Pinpoint the cell where the given text exists, returning its (X, Y) midpoint coordinate. 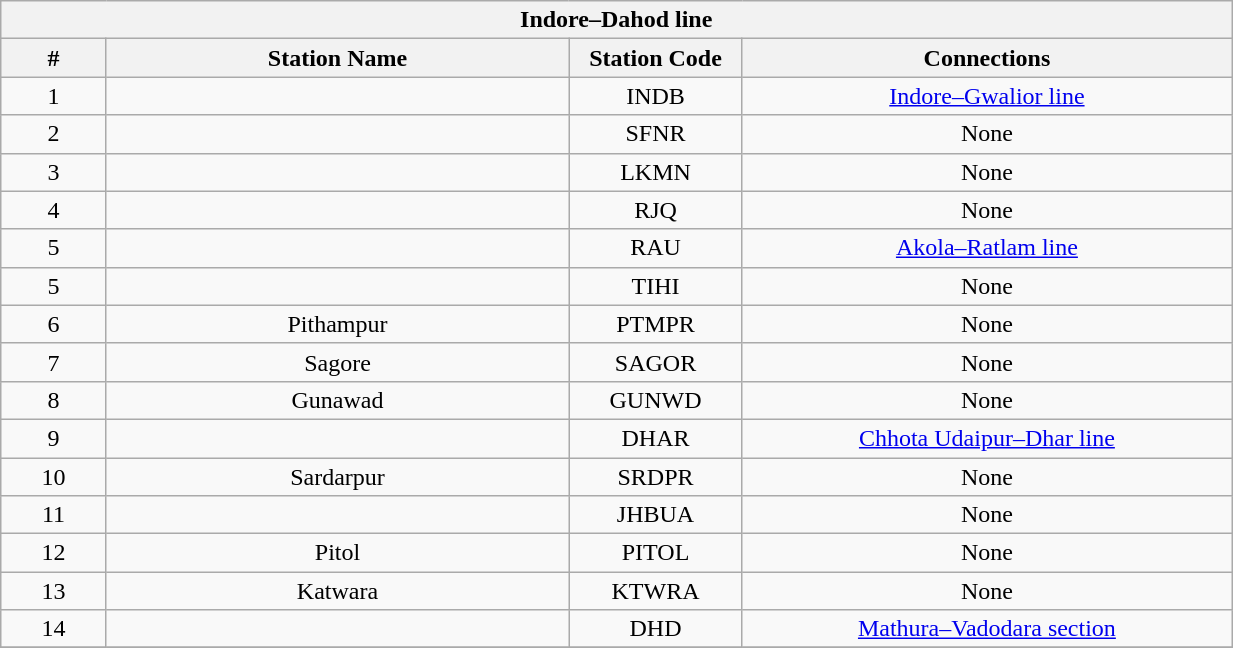
DHD (656, 629)
10 (54, 477)
KTWRA (656, 591)
Akola–Ratlam line (986, 248)
6 (54, 324)
7 (54, 362)
Sagore (338, 362)
14 (54, 629)
LKMN (656, 172)
Pithampur (338, 324)
Connections (986, 58)
13 (54, 591)
Mathura–Vadodara section (986, 629)
12 (54, 553)
Indore–Gwalior line (986, 96)
RJQ (656, 210)
Station Name (338, 58)
Chhota Udaipur–Dhar line (986, 438)
JHBUA (656, 515)
Pitol (338, 553)
1 (54, 96)
# (54, 58)
RAU (656, 248)
11 (54, 515)
PITOL (656, 553)
DHAR (656, 438)
2 (54, 134)
SRDPR (656, 477)
Gunawad (338, 400)
Sardarpur (338, 477)
3 (54, 172)
SAGOR (656, 362)
TIHI (656, 286)
9 (54, 438)
Indore–Dahod line (616, 20)
PTMPR (656, 324)
4 (54, 210)
SFNR (656, 134)
GUNWD (656, 400)
INDB (656, 96)
8 (54, 400)
Station Code (656, 58)
Katwara (338, 591)
